Return (x, y) of the center of cell containing provided text 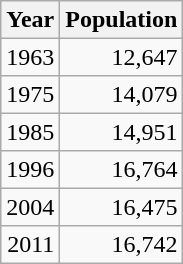
14,951 (122, 132)
1975 (30, 94)
2011 (30, 244)
12,647 (122, 56)
Year (30, 20)
16,764 (122, 170)
1985 (30, 132)
2004 (30, 206)
1996 (30, 170)
1963 (30, 56)
14,079 (122, 94)
16,742 (122, 244)
16,475 (122, 206)
Population (122, 20)
